Locate the cell with the specified text and output its (x, y) center coordinate. 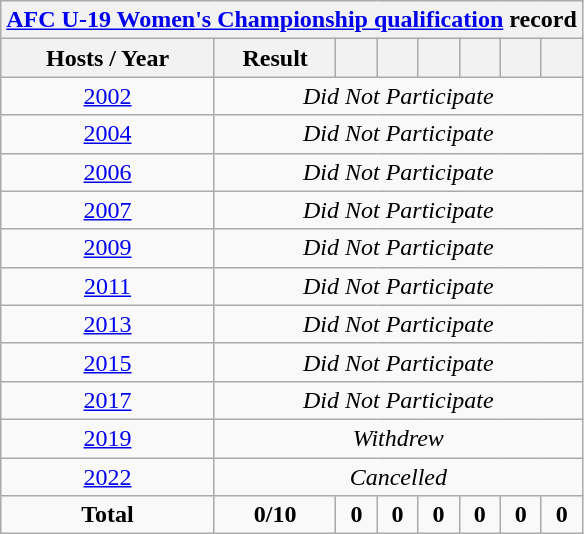
2006 (108, 172)
Total (108, 515)
2022 (108, 477)
2007 (108, 210)
2015 (108, 362)
2004 (108, 134)
2019 (108, 438)
2002 (108, 96)
Hosts / Year (108, 58)
2017 (108, 400)
Cancelled (398, 477)
Result (275, 58)
2013 (108, 324)
2009 (108, 248)
2011 (108, 286)
Withdrew (398, 438)
AFC U-19 Women's Championship qualification record (292, 20)
0/10 (275, 515)
